Extract the (X, Y) coordinate from the center of the cell holding the provided text.  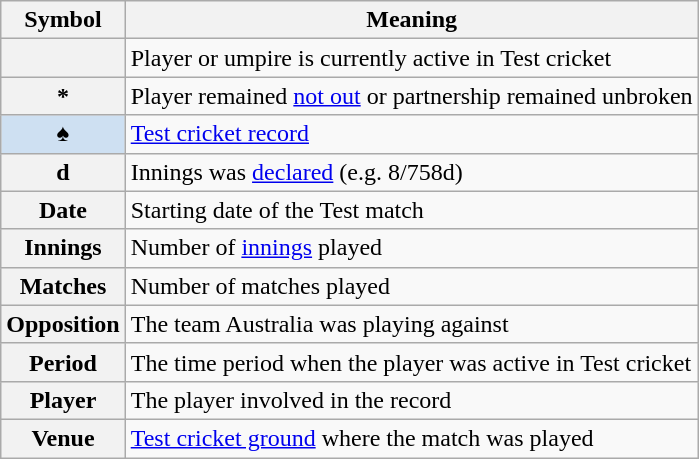
Innings (63, 248)
Innings was declared (e.g. 8/758d) (412, 172)
Venue (63, 438)
♠ (63, 134)
Number of matches played (412, 286)
Test cricket ground where the match was played (412, 438)
Number of innings played (412, 248)
Player or umpire is currently active in Test cricket (412, 58)
Date (63, 210)
Player (63, 400)
Period (63, 362)
Starting date of the Test match (412, 210)
d (63, 172)
Meaning (412, 20)
Opposition (63, 324)
Symbol (63, 20)
Matches (63, 286)
* (63, 96)
The time period when the player was active in Test cricket (412, 362)
Player remained not out or partnership remained unbroken (412, 96)
Test cricket record (412, 134)
The team Australia was playing against (412, 324)
The player involved in the record (412, 400)
